Search for the cell housing the specified text and yield its (x, y) center coordinate. 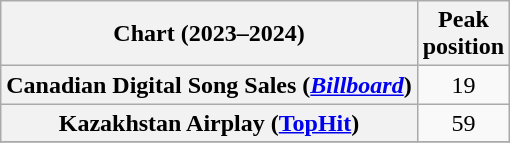
Chart (2023–2024) (209, 34)
59 (463, 123)
Kazakhstan Airplay (TopHit) (209, 123)
19 (463, 85)
Peakposition (463, 34)
Canadian Digital Song Sales (Billboard) (209, 85)
